Return (x, y) of the center of cell containing provided text 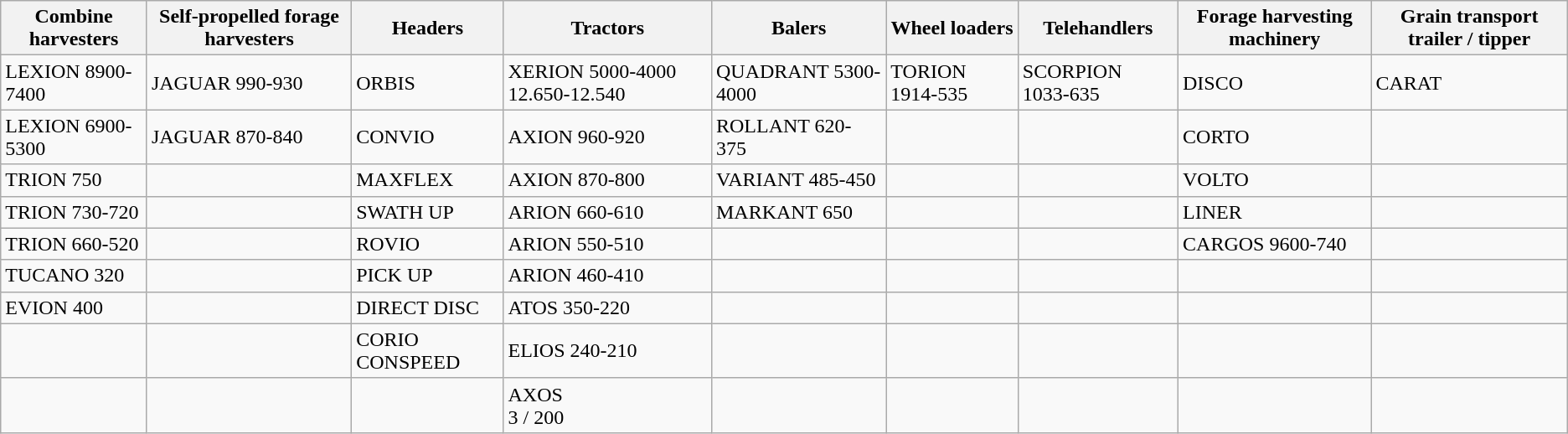
Balers (798, 28)
ROVIO (427, 244)
AXION 960-920 (607, 137)
ATOS 350-220 (607, 307)
LINER (1275, 212)
Self-propelled forage harvesters (249, 28)
MARKANT 650 (798, 212)
ELIOS 240-210 (607, 350)
CARAT (1469, 82)
MAXFLEX (427, 180)
TUCANO 320 (74, 276)
ORBIS (427, 82)
Grain transport trailer / tipper (1469, 28)
Headers (427, 28)
AXOS3 / 200 (607, 406)
CORIO CONSPEED (427, 350)
ROLLANT 620-375 (798, 137)
LEXION 8900-7400 (74, 82)
JAGUAR 990-930 (249, 82)
QUADRANT 5300-4000 (798, 82)
EVION 400 (74, 307)
Telehandlers (1097, 28)
CARGOS 9600-740 (1275, 244)
ARION 550-510 (607, 244)
Tractors (607, 28)
TORION 1914-535 (952, 82)
DISCO (1275, 82)
CONVIO (427, 137)
ARION 660-610 (607, 212)
TRION 750 (74, 180)
Combine harvesters (74, 28)
ARION 460-410 (607, 276)
Wheel loaders (952, 28)
DIRECT DISC (427, 307)
VOLTO (1275, 180)
TRION 730-720 (74, 212)
AXION 870-800 (607, 180)
SCORPION 1033-635 (1097, 82)
TRION 660-520 (74, 244)
LEXION 6900-5300 (74, 137)
PICK UP (427, 276)
XERION 5000-4000 12.650-12.540 (607, 82)
SWATH UP (427, 212)
VARIANT 485-450 (798, 180)
CORTO (1275, 137)
Forage harvesting machinery (1275, 28)
JAGUAR 870-840 (249, 137)
